Identify which cell holds the provided text, then report its [X, Y] central coordinate. 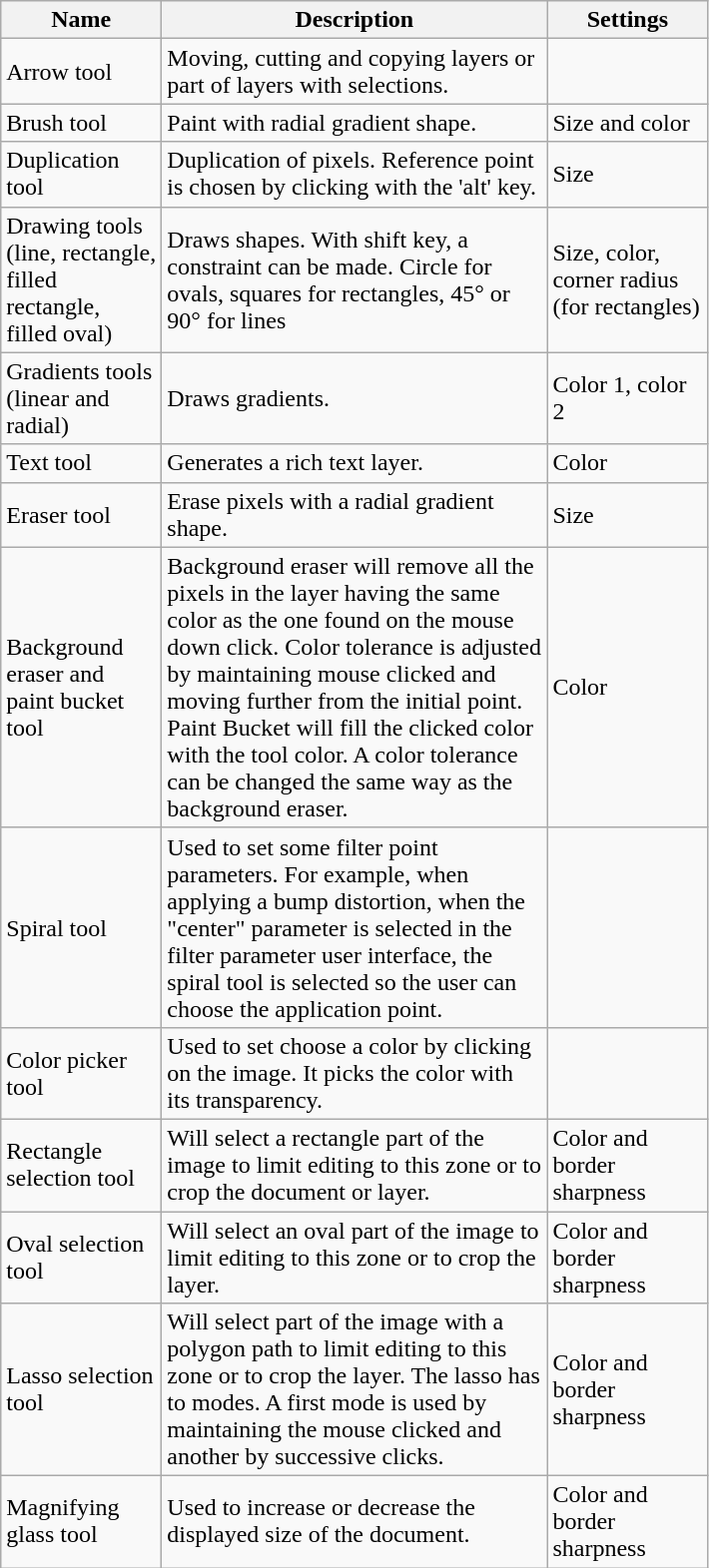
Duplication of pixels. Reference point is chosen by clicking with the 'alt' key. [354, 174]
Duplication tool [82, 174]
Background eraser and paint bucket tool [82, 687]
Eraser tool [82, 515]
Draws shapes. With shift key, a constraint can be made. Circle for ovals, squares for rectangles, 45° or 90° for lines [354, 279]
Arrow tool [82, 72]
Will select a rectangle part of the image to limit editing to this zone or to crop the document or layer. [354, 1165]
Rectangle selection tool [82, 1165]
Oval selection tool [82, 1258]
Gradients tools (linear and radial) [82, 398]
Name [82, 20]
Moving, cutting and copying layers or part of layers with selections. [354, 72]
Size, color, corner radius (for rectangles) [627, 279]
Used to increase or decrease the displayed size of the document. [354, 1522]
Color picker tool [82, 1073]
Color 1, color 2 [627, 398]
Used to set choose a color by clicking on the image. It picks the color with its transparency. [354, 1073]
Magnifying glass tool [82, 1522]
Draws gradients. [354, 398]
Spiral tool [82, 927]
Brush tool [82, 123]
Paint with radial gradient shape. [354, 123]
Size and color [627, 123]
Description [354, 20]
Text tool [82, 463]
Drawing tools (line, rectangle, filled rectangle, filled oval) [82, 279]
Erase pixels with a radial gradient shape. [354, 515]
Settings [627, 20]
Will select an oval part of the image to limit editing to this zone or to crop the layer. [354, 1258]
Lasso selection tool [82, 1389]
Generates a rich text layer. [354, 463]
